Locate the cell with the specified text and output its (X, Y) center coordinate. 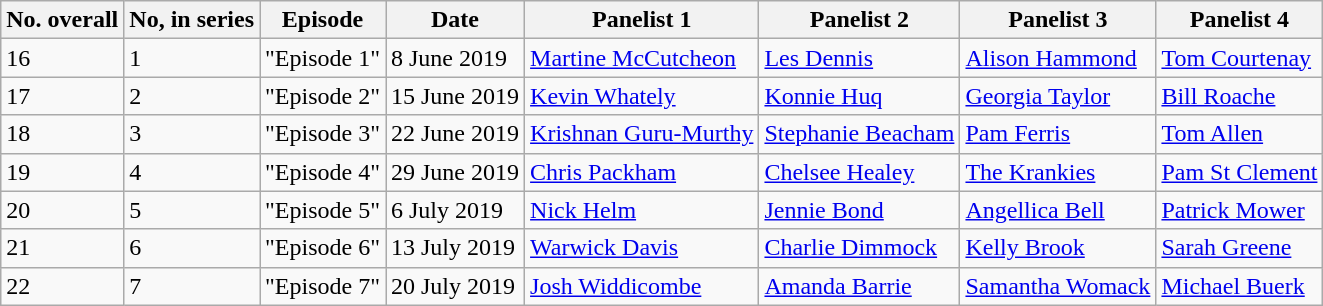
Panelist 3 (1058, 20)
16 (62, 58)
No. overall (62, 20)
"Episode 2" (323, 96)
6 (192, 248)
Patrick Mower (1240, 210)
2 (192, 96)
Sarah Greene (1240, 248)
Pam Ferris (1058, 134)
1 (192, 58)
5 (192, 210)
19 (62, 172)
Panelist 4 (1240, 20)
Jennie Bond (860, 210)
Kevin Whately (642, 96)
Kelly Brook (1058, 248)
4 (192, 172)
20 July 2019 (456, 286)
"Episode 1" (323, 58)
3 (192, 134)
6 July 2019 (456, 210)
Episode (323, 20)
"Episode 6" (323, 248)
Amanda Barrie (860, 286)
Panelist 1 (642, 20)
Alison Hammond (1058, 58)
Stephanie Beacham (860, 134)
The Krankies (1058, 172)
Tom Courtenay (1240, 58)
Charlie Dimmock (860, 248)
21 (62, 248)
Bill Roache (1240, 96)
Krishnan Guru-Murthy (642, 134)
8 June 2019 (456, 58)
22 June 2019 (456, 134)
"Episode 7" (323, 286)
Nick Helm (642, 210)
Chris Packham (642, 172)
Tom Allen (1240, 134)
Chelsee Healey (860, 172)
22 (62, 286)
18 (62, 134)
Angellica Bell (1058, 210)
Les Dennis (860, 58)
Pam St Clement (1240, 172)
13 July 2019 (456, 248)
Josh Widdicombe (642, 286)
15 June 2019 (456, 96)
"Episode 5" (323, 210)
No, in series (192, 20)
Georgia Taylor (1058, 96)
Konnie Huq (860, 96)
Date (456, 20)
20 (62, 210)
Michael Buerk (1240, 286)
Martine McCutcheon (642, 58)
17 (62, 96)
Samantha Womack (1058, 286)
Warwick Davis (642, 248)
29 June 2019 (456, 172)
"Episode 4" (323, 172)
Panelist 2 (860, 20)
7 (192, 286)
"Episode 3" (323, 134)
